From the cell containing the given text, extract its center point as [X, Y] coordinate. 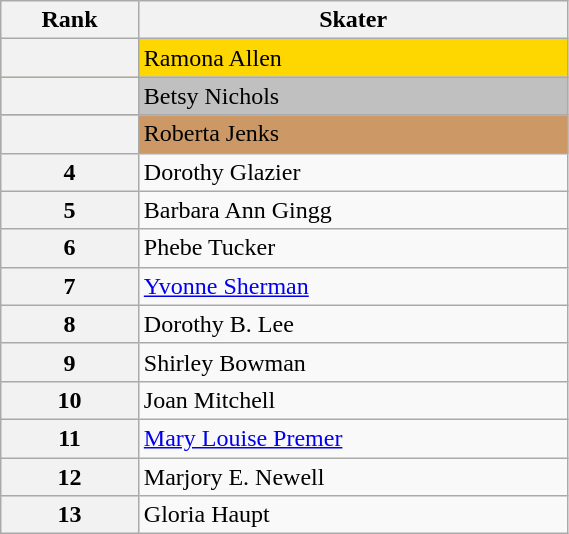
Marjory E. Newell [353, 477]
Shirley Bowman [353, 362]
4 [70, 172]
Ramona Allen [353, 58]
12 [70, 477]
Mary Louise Premer [353, 438]
8 [70, 324]
Rank [70, 20]
Phebe Tucker [353, 248]
11 [70, 438]
Yvonne Sherman [353, 286]
13 [70, 515]
Barbara Ann Gingg [353, 210]
7 [70, 286]
Skater [353, 20]
Dorothy B. Lee [353, 324]
5 [70, 210]
Gloria Haupt [353, 515]
Dorothy Glazier [353, 172]
10 [70, 400]
Joan Mitchell [353, 400]
Betsy Nichols [353, 96]
6 [70, 248]
9 [70, 362]
Roberta Jenks [353, 134]
